For the text-containing cell, return its midpoint in [x, y] coordinate format. 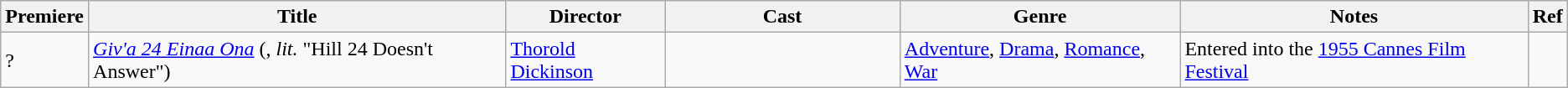
Ref [1548, 17]
Entered into the 1955 Cannes Film Festival [1354, 60]
Title [297, 17]
Giv'a 24 Einaa Ona (, lit. "Hill 24 Doesn't Answer") [297, 60]
Thorold Dickinson [585, 60]
Notes [1354, 17]
? [45, 60]
Cast [782, 17]
Premiere [45, 17]
Director [585, 17]
Genre [1040, 17]
Adventure, Drama, Romance, War [1040, 60]
